Locate the cell with the specified text and output its [x, y] center coordinate. 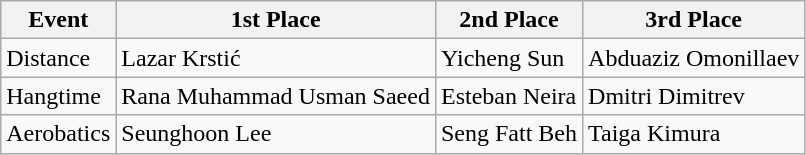
3rd Place [694, 20]
1st Place [276, 20]
Aerobatics [58, 134]
Seunghoon Lee [276, 134]
Distance [58, 58]
2nd Place [508, 20]
Esteban Neira [508, 96]
Hangtime [58, 96]
Taiga Kimura [694, 134]
Yicheng Sun [508, 58]
Event [58, 20]
Lazar Krstić [276, 58]
Dmitri Dimitrev [694, 96]
Rana Muhammad Usman Saeed [276, 96]
Abduaziz Omonillaev [694, 58]
Seng Fatt Beh [508, 134]
